Provide the [X, Y] coordinate of the cell's center where the given text is located.  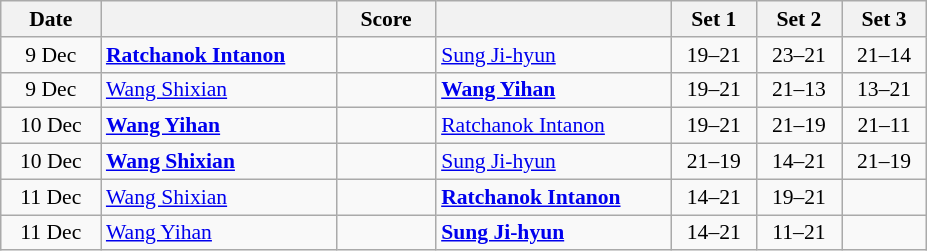
Set 1 [714, 19]
11–21 [798, 233]
21–11 [884, 126]
21–13 [798, 90]
Set 2 [798, 19]
13–21 [884, 90]
23–21 [798, 55]
Score [386, 19]
21–14 [884, 55]
Set 3 [884, 19]
Date [51, 19]
